Pinpoint the cell where the given text exists, returning its (x, y) midpoint coordinate. 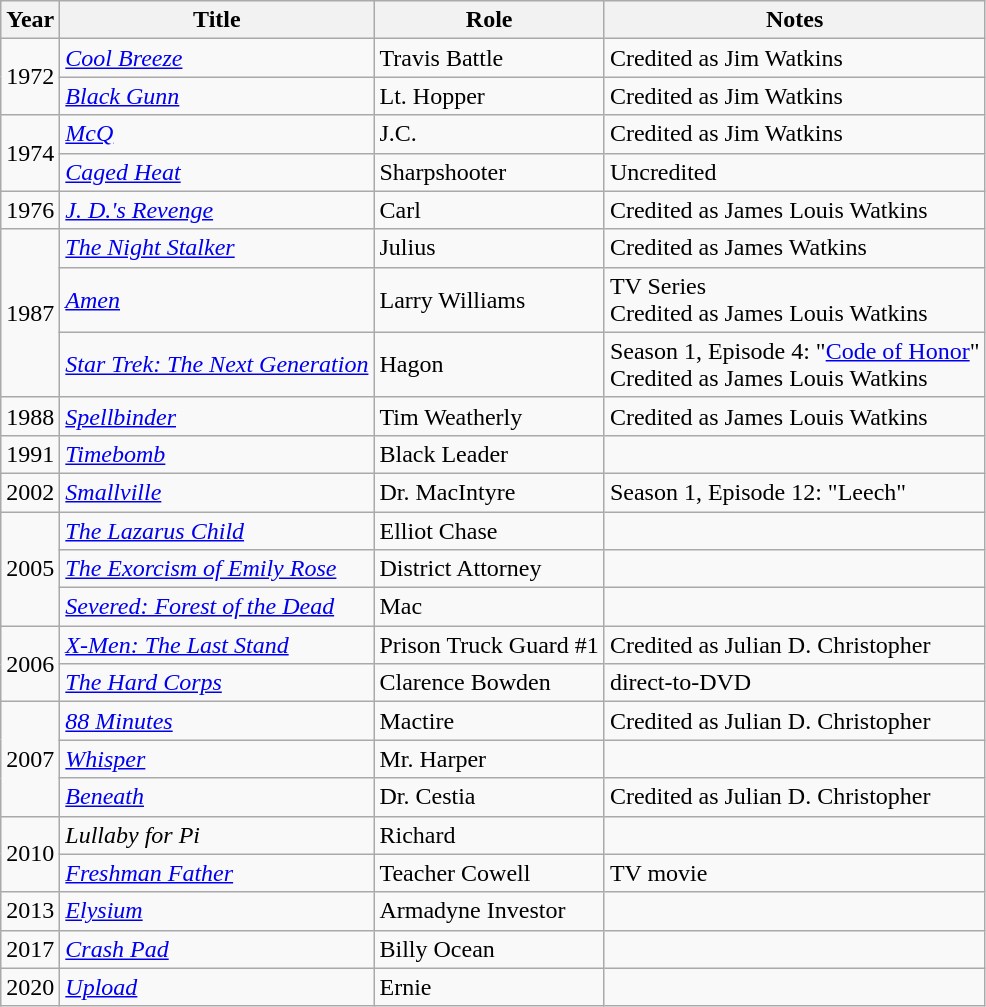
Season 1, Episode 12: "Leech" (794, 492)
Billy Ocean (489, 949)
Julius (489, 248)
The Lazarus Child (217, 531)
McQ (217, 134)
2006 (30, 664)
The Night Stalker (217, 248)
Carl (489, 210)
The Exorcism of Emily Rose (217, 569)
Notes (794, 20)
Mr. Harper (489, 759)
J. D.'s Revenge (217, 210)
2010 (30, 854)
Lt. Hopper (489, 96)
Title (217, 20)
2007 (30, 759)
Dr. Cestia (489, 797)
J.C. (489, 134)
1988 (30, 416)
Richard (489, 835)
2013 (30, 911)
Upload (217, 987)
Dr. MacIntyre (489, 492)
Season 1, Episode 4: "Code of Honor"Credited as James Louis Watkins (794, 364)
1991 (30, 454)
Amen (217, 300)
1974 (30, 153)
2002 (30, 492)
Black Gunn (217, 96)
Star Trek: The Next Generation (217, 364)
Prison Truck Guard #1 (489, 645)
Larry Williams (489, 300)
Whisper (217, 759)
Year (30, 20)
TV SeriesCredited as James Louis Watkins (794, 300)
The Hard Corps (217, 683)
Travis Battle (489, 58)
Armadyne Investor (489, 911)
Timebomb (217, 454)
Cool Breeze (217, 58)
Freshman Father (217, 873)
Smallville (217, 492)
2020 (30, 987)
Severed: Forest of the Dead (217, 607)
District Attorney (489, 569)
2017 (30, 949)
1987 (30, 313)
Crash Pad (217, 949)
Caged Heat (217, 172)
Sharpshooter (489, 172)
TV movie (794, 873)
Ernie (489, 987)
Elysium (217, 911)
Elliot Chase (489, 531)
direct-to-DVD (794, 683)
1972 (30, 77)
Hagon (489, 364)
X-Men: The Last Stand (217, 645)
1976 (30, 210)
Role (489, 20)
Uncredited (794, 172)
Credited as James Watkins (794, 248)
Tim Weatherly (489, 416)
Mac (489, 607)
Clarence Bowden (489, 683)
2005 (30, 569)
Lullaby for Pi (217, 835)
Spellbinder (217, 416)
Mactire (489, 721)
Black Leader (489, 454)
Beneath (217, 797)
88 Minutes (217, 721)
Teacher Cowell (489, 873)
